Determine the [x, y] coordinate at the center of the cell enclosing the given text.  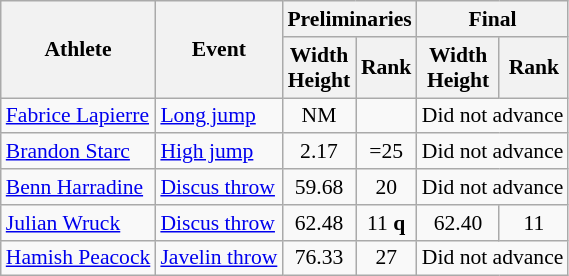
Athlete [78, 50]
Fabrice Lapierre [78, 116]
NM [318, 116]
High jump [218, 152]
Hamish Peacock [78, 258]
2.17 [318, 152]
62.48 [318, 223]
62.40 [458, 223]
27 [386, 258]
Long jump [218, 116]
11 q [386, 223]
11 [534, 223]
Final [493, 19]
Julian Wruck [78, 223]
Brandon Starc [78, 152]
Benn Harradine [78, 187]
Javelin throw [218, 258]
=25 [386, 152]
Preliminaries [349, 19]
Event [218, 50]
20 [386, 187]
59.68 [318, 187]
76.33 [318, 258]
